Locate the cell with the specified text and output its (X, Y) center coordinate. 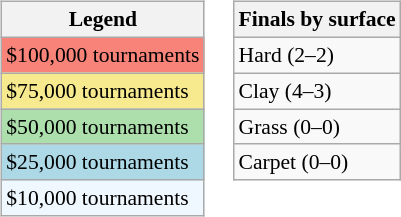
Grass (0–0) (318, 127)
Finals by surface (318, 20)
$100,000 tournaments (102, 55)
Legend (102, 20)
$75,000 tournaments (102, 91)
$50,000 tournaments (102, 127)
$10,000 tournaments (102, 198)
$25,000 tournaments (102, 162)
Hard (2–2) (318, 55)
Clay (4–3) (318, 91)
Carpet (0–0) (318, 162)
